From the cell containing the given text, extract its center point as [X, Y] coordinate. 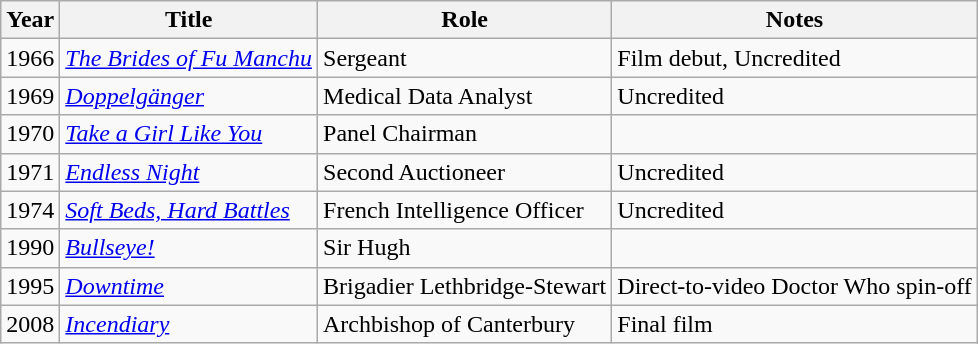
The Brides of Fu Manchu [189, 58]
Doppelgänger [189, 96]
Archbishop of Canterbury [465, 324]
Film debut, Uncredited [794, 58]
2008 [30, 324]
French Intelligence Officer [465, 210]
Bullseye! [189, 248]
Year [30, 20]
Title [189, 20]
Panel Chairman [465, 134]
1974 [30, 210]
Sir Hugh [465, 248]
Final film [794, 324]
Second Auctioneer [465, 172]
Downtime [189, 286]
1969 [30, 96]
Notes [794, 20]
1990 [30, 248]
Take a Girl Like You [189, 134]
Endless Night [189, 172]
1966 [30, 58]
Brigadier Lethbridge-Stewart [465, 286]
1971 [30, 172]
Incendiary [189, 324]
Sergeant [465, 58]
1995 [30, 286]
Medical Data Analyst [465, 96]
Direct-to-video Doctor Who spin-off [794, 286]
1970 [30, 134]
Soft Beds, Hard Battles [189, 210]
Role [465, 20]
